Provide the (X, Y) coordinate of the cell's center where the given text is located.  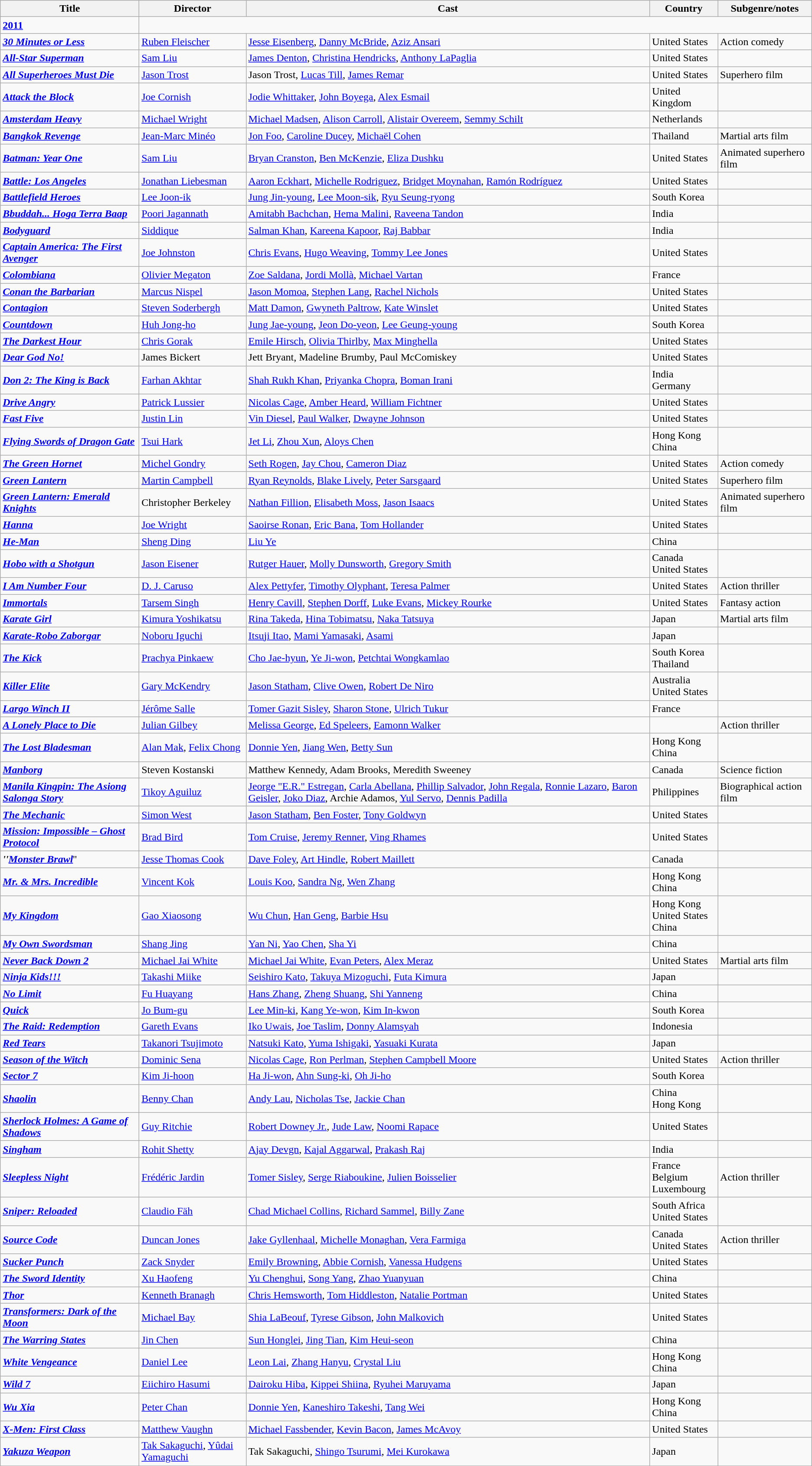
The Lost Bladesman (70, 747)
The Sword Identity (70, 1279)
Chris Hemsworth, Tom Hiddleston, Natalie Portman (448, 1295)
Matthew Kennedy, Adam Brooks, Meredith Sweeney (448, 770)
Bbuddah... Hoga Terra Baap (70, 213)
Thailand (684, 136)
Season of the Witch (70, 1059)
Ninja Kids!!! (70, 977)
Sleepless Night (70, 1177)
The Darkest Hour (70, 341)
Contagion (70, 308)
Duncan Jones (193, 1239)
Karate-Robo Zaborgar (70, 636)
Fast Five (70, 419)
Emile Hirsch, Olivia Thirlby, Max Minghella (448, 341)
Conan the Barbarian (70, 292)
Wu Xia (70, 1407)
Gao Xiaosong (193, 916)
Melissa George, Ed Speleers, Eamonn Walker (448, 725)
2011 (70, 25)
Jason Eisener (193, 564)
Patrick Lussier (193, 402)
IndiaGermany (684, 380)
Olivier Megaton (193, 275)
Xu Haofeng (193, 1279)
Mr. & Mrs. Incredible (70, 882)
Thor (70, 1295)
Bryan Cranston, Ben McKenzie, Eliza Dushku (448, 158)
Shang Jing (193, 944)
Largo Winch II (70, 708)
Captain America: The First Avenger (70, 253)
Henry Cavill, Stephen Dorff, Luke Evans, Mickey Rourke (448, 603)
Emily Browning, Abbie Cornish, Vanessa Hudgens (448, 1262)
Green Lantern (70, 480)
Rina Takeda, Hina Tobimatsu, Naka Tatsuya (448, 619)
Amsterdam Heavy (70, 119)
Dave Foley, Art Hindle, Robert Maillett (448, 859)
Battle: Los Angeles (70, 180)
Benny Chan (193, 1099)
Bangkok Revenge (70, 136)
Drive Angry (70, 402)
Noboru Iguchi (193, 636)
Philippines (684, 792)
Nathan Fillion, Elisabeth Moss, Jason Isaacs (448, 502)
Jason Statham, Clive Owen, Robert De Niro (448, 686)
Michael Bay (193, 1317)
Nicolas Cage, Ron Perlman, Stephen Campbell Moore (448, 1059)
Christopher Berkeley (193, 502)
Jason Trost, Lucas Till, James Remar (448, 75)
Mission: Impossible – Ghost Protocol (70, 836)
Jonathan Liebesman (193, 180)
Joe Johnston (193, 253)
Tikoy Aguiluz (193, 792)
I Am Number Four (70, 586)
Seth Rogen, Jay Chou, Cameron Diaz (448, 463)
Michael Fassbender, Kevin Bacon, James McAvoy (448, 1429)
Amitabh Bachchan, Hema Malini, Raveena Tandon (448, 213)
My Kingdom (70, 916)
Hans Zhang, Zheng Shuang, Shi Yanneng (448, 994)
D. J. Caruso (193, 586)
Joe Wright (193, 525)
Kenneth Branagh (193, 1295)
Prachya Pinkaew (193, 658)
Jin Chen (193, 1340)
Alan Mak, Felix Chong (193, 747)
Peter Chan (193, 1407)
Chris Gorak (193, 341)
Poori Jagannath (193, 213)
Sniper: Reloaded (70, 1211)
White Vengeance (70, 1362)
Indonesia (684, 1027)
Kim Ji-hoon (193, 1076)
Siddique (193, 230)
Tarsem Singh (193, 603)
Shah Rukh Khan, Priyanka Chopra, Boman Irani (448, 380)
AustraliaUnited States (684, 686)
Iko Uwais, Joe Taslim, Donny Alamsyah (448, 1027)
Yu Chenghui, Song Yang, Zhao Yuanyuan (448, 1279)
Aaron Eckhart, Michelle Rodriguez, Bridget Moynahan, Ramón Rodríguez (448, 180)
My Own Swordsman (70, 944)
Yakuza Weapon (70, 1452)
Transformers: Dark of the Moon (70, 1317)
Jett Bryant, Madeline Brumby, Paul McComiskey (448, 357)
Fu Huayang (193, 994)
Zoe Saldana, Jordi Mollà, Michael Vartan (448, 275)
United Kingdom (684, 97)
Tsui Hark (193, 441)
Dominic Sena (193, 1059)
All Superheroes Must Die (70, 75)
Brad Bird (193, 836)
Country (684, 9)
FranceBelgiumLuxembourg (684, 1177)
Martin Campbell (193, 480)
James Denton, Christina Hendricks, Anthony LaPaglia (448, 58)
Takanori Tsujimoto (193, 1043)
Ha Ji-won, Ahn Sung-ki, Oh Ji-ho (448, 1076)
Salman Khan, Kareena Kapoor, Raj Babbar (448, 230)
Zack Snyder (193, 1262)
Manborg (70, 770)
Director (193, 9)
Jesse Thomas Cook (193, 859)
X-Men: First Class (70, 1429)
Saoirse Ronan, Eric Bana, Tom Hollander (448, 525)
Jung Jin-young, Lee Moon-sik, Ryu Seung-ryong (448, 197)
Don 2: The King is Back (70, 380)
Donnie Yen, Kaneshiro Takeshi, Tang Wei (448, 1407)
Science fiction (765, 770)
Flying Swords of Dragon Gate (70, 441)
Tak Sakaguchi, Shingo Tsurumi, Mei Kurokawa (448, 1452)
Farhan Akhtar (193, 380)
Wu Chun, Han Geng, Barbie Hsu (448, 916)
No Limit (70, 994)
A Lonely Place to Die (70, 725)
Title (70, 9)
Louis Koo, Sandra Ng, Wen Zhang (448, 882)
Matt Damon, Gwyneth Paltrow, Kate Winslet (448, 308)
The Green Hornet (70, 463)
The Mechanic (70, 814)
Tak Sakaguchi, Yûdai Yamaguchi (193, 1452)
Jet Li, Zhou Xun, Aloys Chen (448, 441)
Joe Cornish (193, 97)
Vincent Kok (193, 882)
Sun Honglei, Jing Tian, Kim Heui-seon (448, 1340)
Alex Pettyfer, Timothy Olyphant, Teresa Palmer (448, 586)
Jesse Eisenberg, Danny McBride, Aziz Ansari (448, 42)
Quick (70, 1010)
South AfricaUnited States (684, 1211)
Andy Lau, Nicholas Tse, Jackie Chan (448, 1099)
Jon Foo, Caroline Ducey, Michaël Cohen (448, 136)
Hobo with a Shotgun (70, 564)
Sucker Punch (70, 1262)
Fantasy action (765, 603)
''Monster Brawl'' (70, 859)
Justin Lin (193, 419)
He-Man (70, 541)
Steven Kostanski (193, 770)
Leon Lai, Zhang Hanyu, Crystal Liu (448, 1362)
James Bickert (193, 357)
Hong KongUnited StatesChina (684, 916)
Kimura Yoshikatsu (193, 619)
Bodyguard (70, 230)
Tomer Gazit Sisley, Sharon Stone, Ulrich Tukur (448, 708)
Jodie Whittaker, John Boyega, Alex Esmail (448, 97)
Biographical action film (765, 792)
Julian Gilbey (193, 725)
Colombiana (70, 275)
Attack the Block (70, 97)
Karate Girl (70, 619)
Gary McKendry (193, 686)
Hanna (70, 525)
Cho Jae-hyun, Ye Ji-won, Petchtai Wongkamlao (448, 658)
Immortals (70, 603)
Battlefield Heroes (70, 197)
Liu Ye (448, 541)
Robert Downey Jr., Jude Law, Noomi Rapace (448, 1126)
Seishiro Kato, Takuya Mizoguchi, Futa Kimura (448, 977)
Eiichiro Hasumi (193, 1384)
Netherlands (684, 119)
All-Star Superman (70, 58)
Rohit Shetty (193, 1149)
Red Tears (70, 1043)
Jung Jae-young, Jeon Do-yeon, Lee Geung-young (448, 325)
Huh Jong-ho (193, 325)
ChinaHong Kong (684, 1099)
Daniel Lee (193, 1362)
Shaolin (70, 1099)
Jason Trost (193, 75)
Killer Elite (70, 686)
Gareth Evans (193, 1027)
Dear God No! (70, 357)
Jason Momoa, Stephen Lang, Rachel Nichols (448, 292)
Dairoku Hiba, Kippei Shiina, Ryuhei Maruyama (448, 1384)
Matthew Vaughn (193, 1429)
Lee Min-ki, Kang Ye-won, Kim In-kwon (448, 1010)
Tom Cruise, Jeremy Renner, Ving Rhames (448, 836)
Michael Jai White, Evan Peters, Alex Meraz (448, 961)
Michael Madsen, Alison Carroll, Alistair Overeem, Semmy Schilt (448, 119)
Michael Jai White (193, 961)
Sheng Ding (193, 541)
Jo Bum-gu (193, 1010)
Ryan Reynolds, Blake Lively, Peter Sarsgaard (448, 480)
Countdown (70, 325)
Singham (70, 1149)
Ruben Fleischer (193, 42)
Shia LaBeouf, Tyrese Gibson, John Malkovich (448, 1317)
Never Back Down 2 (70, 961)
Itsuji Itao, Mami Yamasaki, Asami (448, 636)
Frédéric Jardin (193, 1177)
The Warring States (70, 1340)
The Raid: Redemption (70, 1027)
Michael Wright (193, 119)
Subgenre/notes (765, 9)
Claudio Fäh (193, 1211)
Tomer Sisley, Serge Riaboukine, Julien Boisselier (448, 1177)
Steven Soderbergh (193, 308)
Manila Kingpin: The Asiong Salonga Story (70, 792)
Donnie Yen, Jiang Wen, Betty Sun (448, 747)
Yan Ni, Yao Chen, Sha Yi (448, 944)
Chad Michael Collins, Richard Sammel, Billy Zane (448, 1211)
30 Minutes or Less (70, 42)
The Kick (70, 658)
Cast (448, 9)
Marcus Nispel (193, 292)
Guy Ritchie (193, 1126)
Source Code (70, 1239)
Michel Gondry (193, 463)
Wild 7 (70, 1384)
Takashi Miike (193, 977)
Vin Diesel, Paul Walker, Dwayne Johnson (448, 419)
Sherlock Holmes: A Game of Shadows (70, 1126)
Lee Joon-ik (193, 197)
Jean-Marc Minéo (193, 136)
Simon West (193, 814)
Green Lantern: Emerald Knights (70, 502)
Natsuki Kato, Yuma Ishigaki, Yasuaki Kurata (448, 1043)
Ajay Devgn, Kajal Aggarwal, Prakash Raj (448, 1149)
Batman: Year One (70, 158)
Sector 7 (70, 1076)
Jake Gyllenhaal, Michelle Monaghan, Vera Farmiga (448, 1239)
Rutger Hauer, Molly Dunsworth, Gregory Smith (448, 564)
Nicolas Cage, Amber Heard, William Fichtner (448, 402)
Jérôme Salle (193, 708)
Chris Evans, Hugo Weaving, Tommy Lee Jones (448, 253)
Jason Statham, Ben Foster, Tony Goldwyn (448, 814)
South KoreaThailand (684, 658)
